Identify which cell holds the provided text, then report its (x, y) central coordinate. 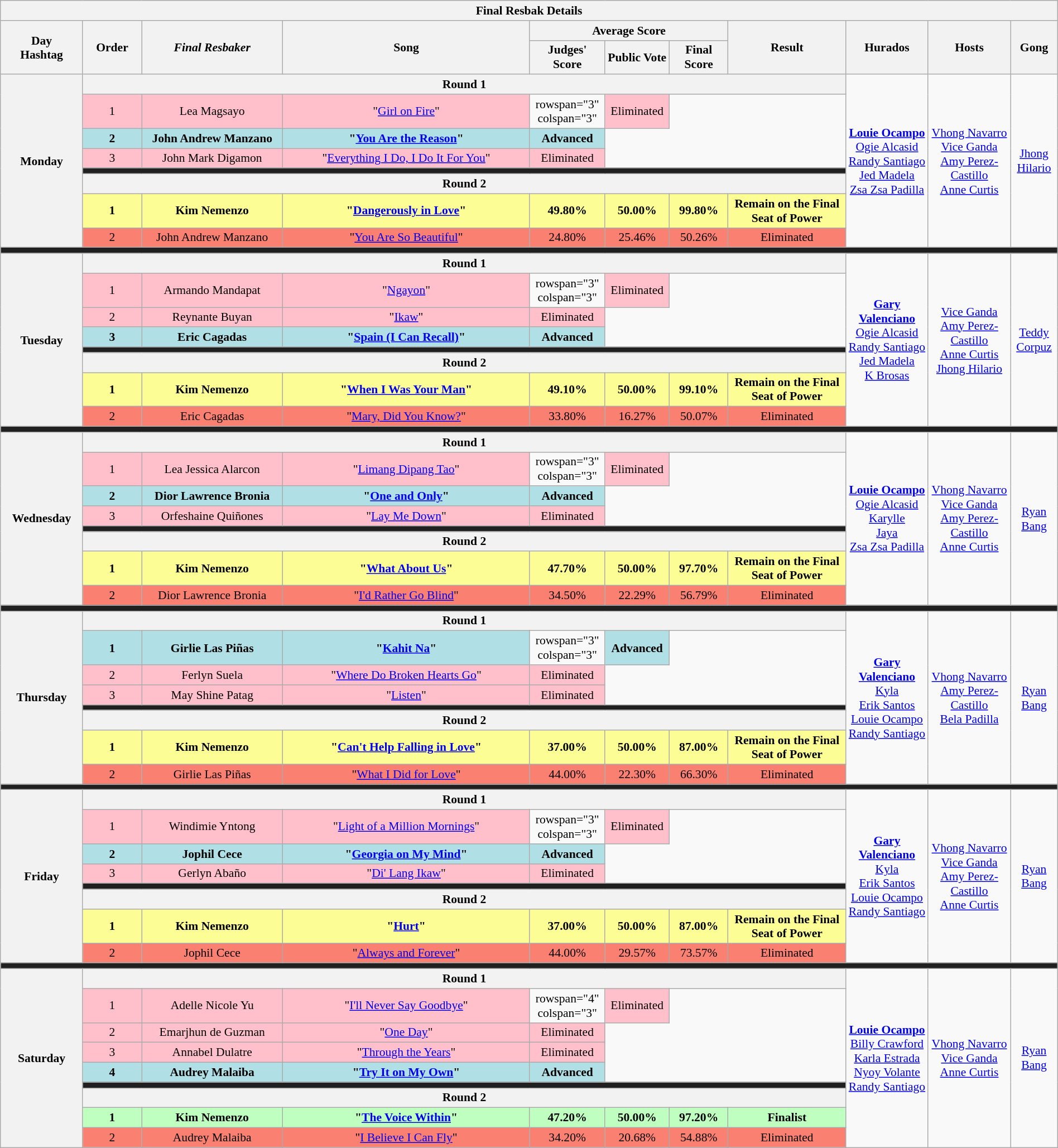
33.80% (567, 417)
"One and Only" (406, 496)
Wednesday (42, 519)
Louie OcampoOgie AlcasidRandy SantiagoJed MadelaZsa Zsa Padilla (887, 161)
16.27% (637, 417)
Finalist (787, 1118)
Ferlyn Suela (212, 675)
Thursday (42, 697)
Final Score (699, 57)
34.20% (567, 1138)
Orfeshaine Quiñones (212, 516)
66.30% (699, 774)
Tuesday (42, 340)
50.26% (699, 238)
54.88% (699, 1138)
"Ngayon" (406, 290)
Public Vote (637, 57)
99.80% (699, 211)
34.50% (567, 596)
Song (406, 48)
Gary ValencianoOgie AlcasidRandy SantiagoJed MadelaK Brosas (887, 340)
"When I Was Your Man" (406, 389)
"Listen" (406, 695)
25.46% (637, 238)
"Girl on Fire" (406, 112)
22.29% (637, 596)
Reynante Buyan (212, 317)
Adelle Nicole Yu (212, 1005)
Hurados (887, 48)
"Try It on My Own" (406, 1073)
Average Score (629, 31)
"You Are So Beautiful" (406, 238)
"Spain (I Can Recall)" (406, 337)
"Georgia on My Mind" (406, 854)
Final Resbaker (212, 48)
Saturday (42, 1059)
"Lay Me Down" (406, 516)
"One Day" (406, 1033)
"Kahit Na" (406, 648)
50.07% (699, 417)
"Mary, Did You Know?" (406, 417)
"Where Do Broken Hearts Go" (406, 675)
"You Are the Reason" (406, 138)
Windimie Yntong (212, 827)
Order (112, 48)
24.80% (567, 238)
Teddy Corpuz (1034, 340)
Jhong Hilario (1034, 161)
Gerlyn Abaño (212, 874)
"The Voice Within" (406, 1118)
Vhong NavarroVice GandaAnne Curtis (969, 1059)
May Shine Patag (212, 695)
Monday (42, 161)
"Can't Help Falling in Love" (406, 747)
Judges' Score (567, 57)
Result (787, 48)
Louie OcampoBilly CrawfordKarla EstradaNyoy VolanteRandy Santiago (887, 1059)
Final Resbak Details (529, 11)
Friday (42, 876)
"Ikaw" (406, 317)
49.80% (567, 211)
Lea Magsayo (212, 112)
John Mark Digamon (212, 158)
56.79% (699, 596)
Vhong NavarroAmy Perez-CastilloBela Padilla (969, 697)
"I'll Never Say Goodbye" (406, 1005)
Vice GandaAmy Perez-CastilloAnne CurtisJhong Hilario (969, 340)
"Hurt" (406, 926)
22.30% (637, 774)
"I Believe I Can Fly" (406, 1138)
"What I Did for Love" (406, 774)
Annabel Dulatre (212, 1053)
DayHashtag (42, 48)
4 (112, 1073)
"Dangerously in Love" (406, 211)
99.10% (699, 389)
"Light of a Million Mornings" (406, 827)
"Di' Lang Ikaw" (406, 874)
rowspan="4" colspan="3" (567, 1005)
49.10% (567, 389)
73.57% (699, 953)
"I'd Rather Go Blind" (406, 596)
20.68% (637, 1138)
Hosts (969, 48)
47.70% (567, 569)
"Limang Dipang Tao" (406, 469)
97.70% (699, 569)
47.20% (567, 1118)
"Everything I Do, I Do It For You" (406, 158)
Gong (1034, 48)
29.57% (637, 953)
"Always and Forever" (406, 953)
97.20% (699, 1118)
Emarjhun de Guzman (212, 1033)
Armando Mandapat (212, 290)
Lea Jessica Alarcon (212, 469)
Louie OcampoOgie AlcasidKarylleJayaZsa Zsa Padilla (887, 519)
"Through the Years" (406, 1053)
"What About Us" (406, 569)
